Identify which cell holds the provided text, then report its (X, Y) central coordinate. 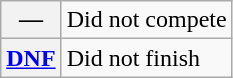
Did not finish (146, 58)
Did not compete (146, 20)
DNF (31, 58)
— (31, 20)
